Detect which cell encompasses the target text, then output its [X, Y] center coordinate. 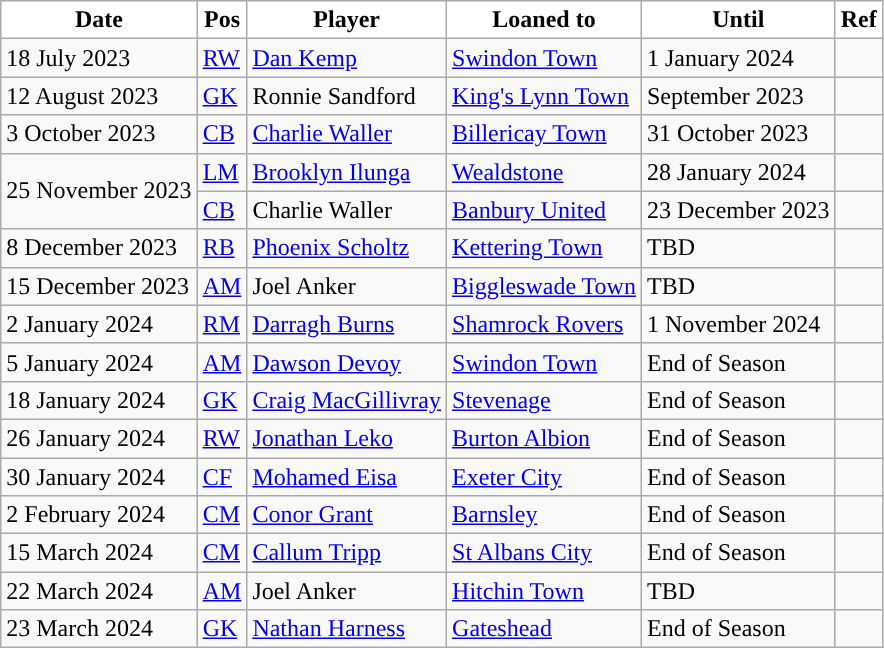
Jonathan Leko [347, 438]
LM [222, 172]
18 January 2024 [99, 400]
Darragh Burns [347, 324]
Stevenage [544, 400]
30 January 2024 [99, 477]
Craig MacGillivray [347, 400]
St Albans City [544, 553]
28 January 2024 [738, 172]
5 January 2024 [99, 362]
2 February 2024 [99, 515]
Dawson Devoy [347, 362]
2 January 2024 [99, 324]
18 July 2023 [99, 58]
Nathan Harness [347, 629]
23 March 2024 [99, 629]
1 January 2024 [738, 58]
Shamrock Rovers [544, 324]
King's Lynn Town [544, 96]
Player [347, 20]
Biggleswade Town [544, 286]
22 March 2024 [99, 591]
Pos [222, 20]
September 2023 [738, 96]
Exeter City [544, 477]
Billericay Town [544, 134]
Wealdstone [544, 172]
Banbury United [544, 210]
8 December 2023 [99, 248]
Burton Albion [544, 438]
Dan Kemp [347, 58]
23 December 2023 [738, 210]
3 October 2023 [99, 134]
25 November 2023 [99, 191]
CF [222, 477]
Callum Tripp [347, 553]
Brooklyn Ilunga [347, 172]
Gateshead [544, 629]
26 January 2024 [99, 438]
Until [738, 20]
Kettering Town [544, 248]
Ronnie Sandford [347, 96]
RB [222, 248]
Hitchin Town [544, 591]
Loaned to [544, 20]
Date [99, 20]
RM [222, 324]
31 October 2023 [738, 134]
15 December 2023 [99, 286]
Barnsley [544, 515]
12 August 2023 [99, 96]
15 March 2024 [99, 553]
Conor Grant [347, 515]
Mohamed Eisa [347, 477]
1 November 2024 [738, 324]
Ref [858, 20]
Phoenix Scholtz [347, 248]
